Determine the (x, y) coordinate at the center of the cell enclosing the given text.  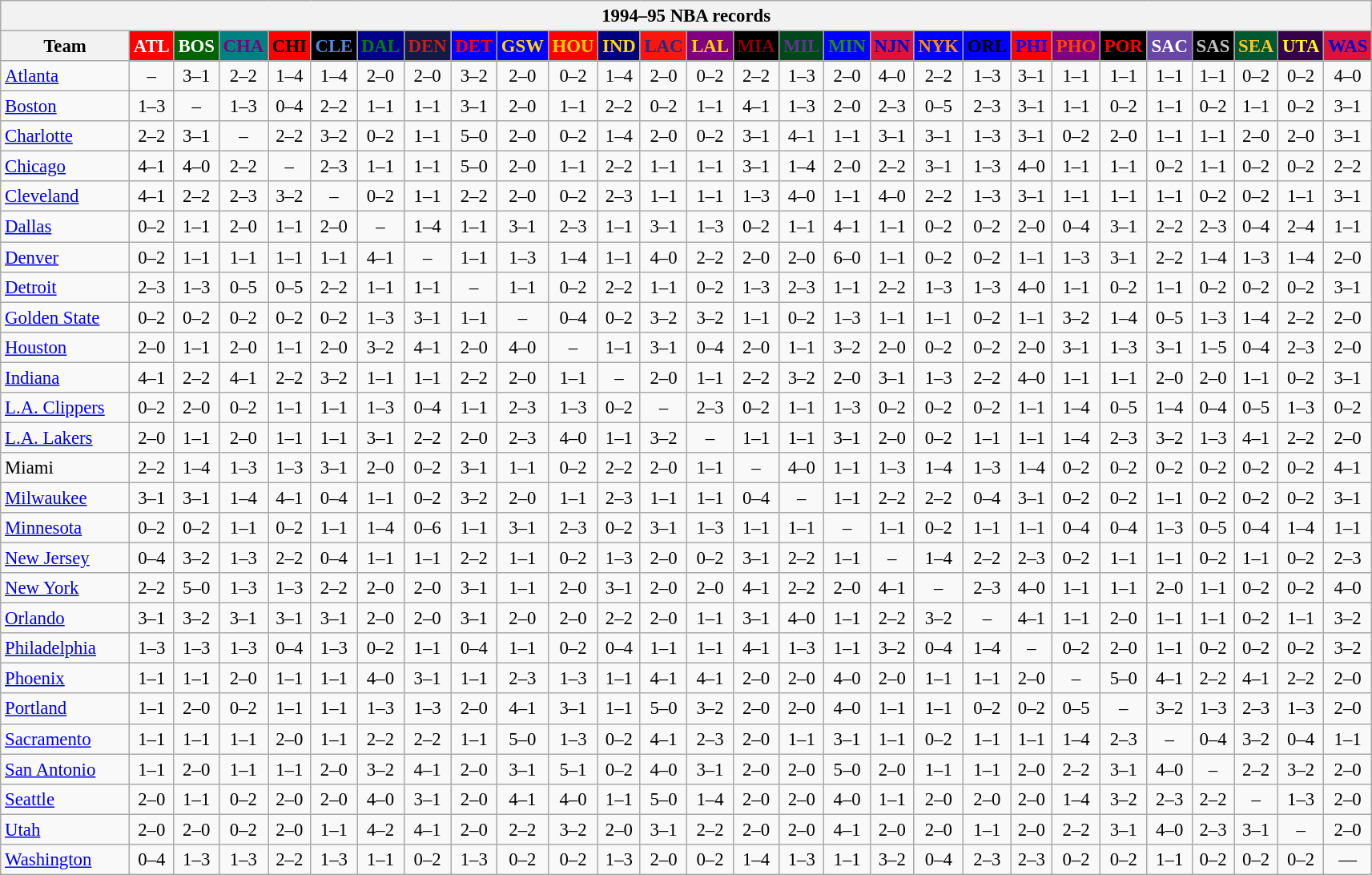
SEA (1256, 46)
Portland (66, 709)
Golden State (66, 317)
SAS (1213, 46)
NJN (892, 46)
ATL (151, 46)
CHI (289, 46)
DEN (428, 46)
POR (1123, 46)
LAC (663, 46)
WAS (1348, 46)
Team (66, 46)
UTA (1301, 46)
IND (619, 46)
PHO (1076, 46)
HOU (573, 46)
2–4 (1301, 227)
Seattle (66, 799)
L.A. Clippers (66, 408)
5–1 (573, 769)
DAL (381, 46)
6–0 (847, 257)
PHI (1032, 46)
Utah (66, 829)
New Jersey (66, 558)
Washington (66, 860)
Minnesota (66, 528)
San Antonio (66, 769)
BOS (196, 46)
— (1348, 860)
ORL (987, 46)
0–6 (428, 528)
Miami (66, 468)
CLE (333, 46)
Dallas (66, 227)
MIL (802, 46)
Detroit (66, 287)
1994–95 NBA records (686, 16)
4–2 (381, 829)
New York (66, 588)
Philadelphia (66, 648)
L.A. Lakers (66, 437)
SAC (1169, 46)
Cleveland (66, 196)
DET (474, 46)
MIA (756, 46)
LAL (710, 46)
Boston (66, 107)
Indiana (66, 377)
Houston (66, 347)
Sacramento (66, 739)
Chicago (66, 167)
1–5 (1213, 347)
GSW (522, 46)
Milwaukee (66, 498)
Denver (66, 257)
NYK (939, 46)
Phoenix (66, 679)
Atlanta (66, 76)
Charlotte (66, 136)
MIN (847, 46)
Orlando (66, 619)
CHA (243, 46)
